Identify which cell holds the provided text, then report its [x, y] central coordinate. 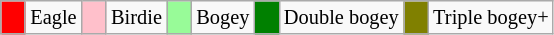
Triple bogey+ [490, 17]
Bogey [222, 17]
Birdie [136, 17]
Double bogey [342, 17]
Eagle [53, 17]
